Capture the cell that displays the provided text and extract its (X, Y) central coordinate. 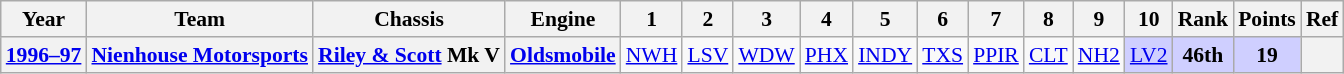
Riley & Scott Mk V (409, 55)
INDY (885, 55)
Rank (1204, 19)
5 (885, 19)
3 (766, 19)
CLT (1048, 55)
8 (1048, 19)
Nienhouse Motorsports (200, 55)
PHX (826, 55)
10 (1149, 19)
46th (1204, 55)
6 (942, 19)
7 (996, 19)
NWH (652, 55)
1996–97 (44, 55)
2 (708, 19)
1 (652, 19)
Year (44, 19)
NH2 (1099, 55)
TXS (942, 55)
Points (1267, 19)
4 (826, 19)
Oldsmobile (563, 55)
Chassis (409, 19)
LV2 (1149, 55)
WDW (766, 55)
9 (1099, 19)
PPIR (996, 55)
Team (200, 19)
19 (1267, 55)
Ref (1322, 19)
Engine (563, 19)
LSV (708, 55)
